Search for the cell housing the specified text and yield its (X, Y) center coordinate. 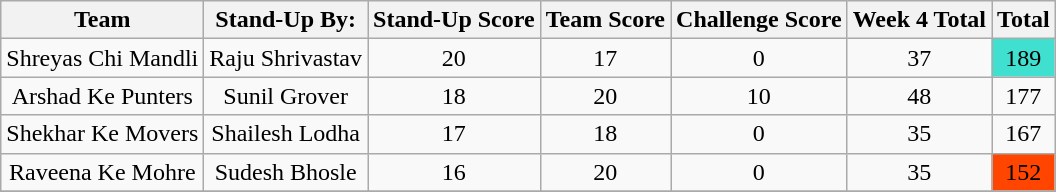
Challenge Score (760, 20)
Sunil Grover (286, 96)
Team Score (605, 20)
37 (919, 58)
177 (1024, 96)
Team (102, 20)
16 (454, 172)
152 (1024, 172)
167 (1024, 134)
Sudesh Bhosle (286, 172)
Shreyas Chi Mandli (102, 58)
10 (760, 96)
48 (919, 96)
Stand-Up By: (286, 20)
Total (1024, 20)
Stand-Up Score (454, 20)
Raju Shrivastav (286, 58)
Raveena Ke Mohre (102, 172)
Week 4 Total (919, 20)
Arshad Ke Punters (102, 96)
189 (1024, 58)
Shailesh Lodha (286, 134)
Shekhar Ke Movers (102, 134)
